Return the (x, y) coordinate for the center point of the cell that contains the specified text.  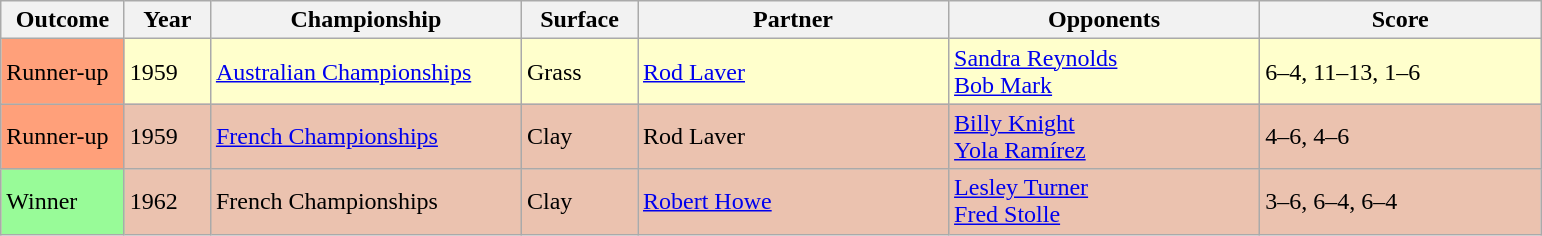
Outcome (63, 20)
3–6, 6–4, 6–4 (1400, 202)
Championship (366, 20)
Billy Knight Yola Ramírez (1104, 136)
Australian Championships (366, 72)
Sandra Reynolds Bob Mark (1104, 72)
Partner (794, 20)
Lesley Turner Fred Stolle (1104, 202)
Grass (579, 72)
6–4, 11–13, 1–6 (1400, 72)
Opponents (1104, 20)
Surface (579, 20)
Robert Howe (794, 202)
Score (1400, 20)
Winner (63, 202)
Year (167, 20)
1962 (167, 202)
4–6, 4–6 (1400, 136)
